From the cell containing the given text, extract its center point as [X, Y] coordinate. 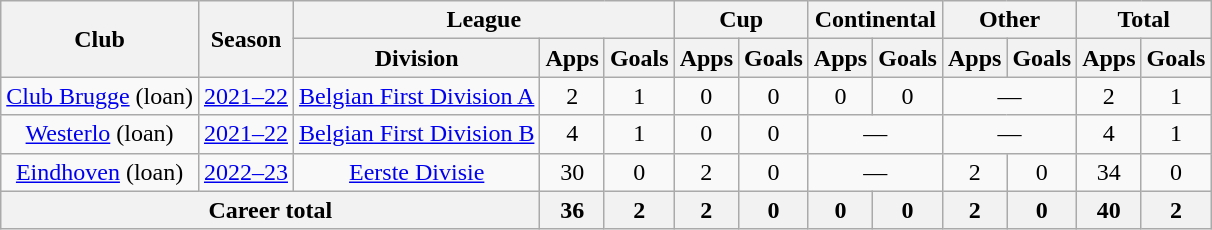
Eerste Divisie [417, 172]
League [484, 20]
Career total [270, 210]
Westerlo (loan) [100, 134]
36 [572, 210]
Eindhoven (loan) [100, 172]
Other [1009, 20]
Cup [741, 20]
34 [1109, 172]
Belgian First Division B [417, 134]
Division [417, 58]
Total [1144, 20]
Club [100, 39]
2022–23 [246, 172]
30 [572, 172]
Continental [875, 20]
Club Brugge (loan) [100, 96]
Season [246, 39]
Belgian First Division A [417, 96]
40 [1109, 210]
